Return the (X, Y) coordinate for the center point of the cell that contains the specified text.  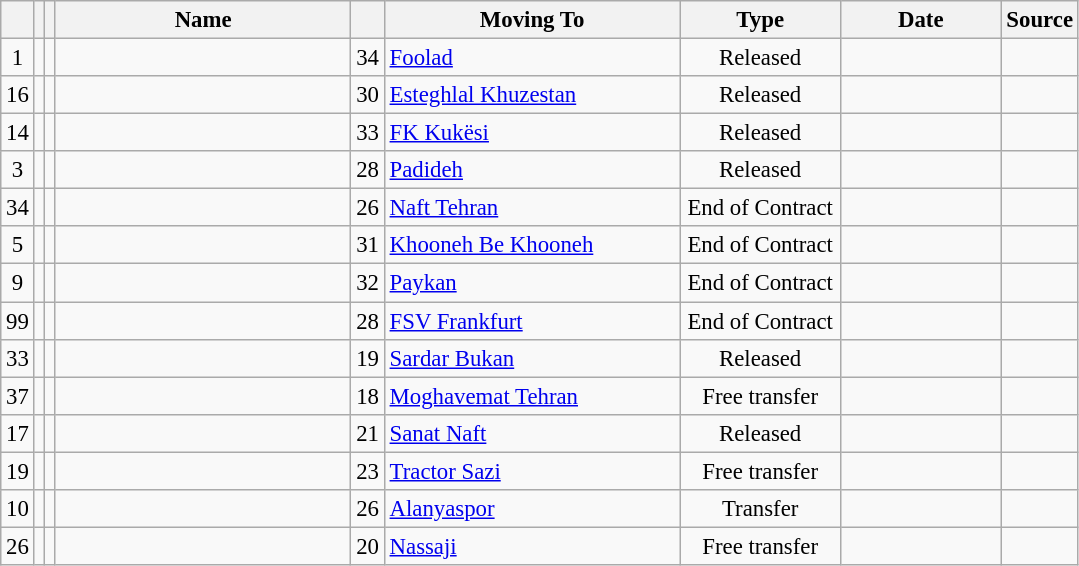
Moving To (532, 20)
31 (368, 245)
Foolad (532, 58)
3 (18, 170)
Name (203, 20)
10 (18, 509)
Sardar Bukan (532, 358)
Type (760, 20)
FSV Frankfurt (532, 321)
5 (18, 245)
21 (368, 433)
Esteghlal Khuzestan (532, 95)
Nassaji (532, 546)
9 (18, 283)
37 (18, 396)
Sanat Naft (532, 433)
1 (18, 58)
Khooneh Be Khooneh (532, 245)
99 (18, 321)
Naft Tehran (532, 208)
30 (368, 95)
Source (1040, 20)
32 (368, 283)
FK Kukësi (532, 133)
16 (18, 95)
Padideh (532, 170)
Paykan (532, 283)
18 (368, 396)
Moghavemat Tehran (532, 396)
14 (18, 133)
Date (920, 20)
Transfer (760, 509)
17 (18, 433)
23 (368, 471)
Tractor Sazi (532, 471)
Alanyaspor (532, 509)
20 (368, 546)
